Search for the cell housing the specified text and yield its (X, Y) center coordinate. 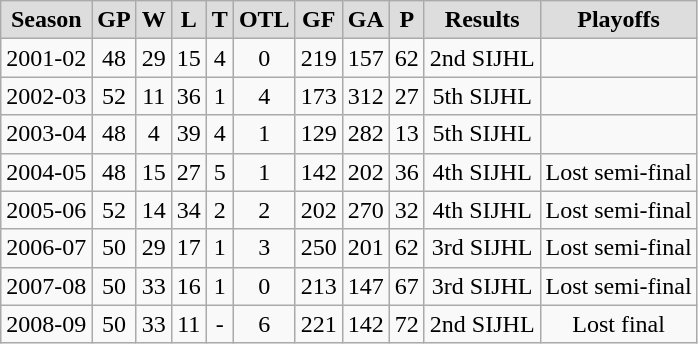
OTL (264, 20)
13 (406, 134)
L (188, 20)
6 (264, 324)
129 (318, 134)
201 (366, 248)
2002-03 (46, 96)
34 (188, 210)
5 (220, 172)
T (220, 20)
Lost final (618, 324)
P (406, 20)
2005-06 (46, 210)
Season (46, 20)
39 (188, 134)
GA (366, 20)
157 (366, 58)
219 (318, 58)
GF (318, 20)
14 (154, 210)
16 (188, 286)
213 (318, 286)
W (154, 20)
GP (114, 20)
2008-09 (46, 324)
250 (318, 248)
Playoffs (618, 20)
2001-02 (46, 58)
221 (318, 324)
282 (366, 134)
270 (366, 210)
Results (482, 20)
173 (318, 96)
67 (406, 286)
2004-05 (46, 172)
3 (264, 248)
17 (188, 248)
2006-07 (46, 248)
312 (366, 96)
2003-04 (46, 134)
- (220, 324)
147 (366, 286)
72 (406, 324)
32 (406, 210)
2007-08 (46, 286)
